Provide the (X, Y) coordinate of the cell's center where the given text is located.  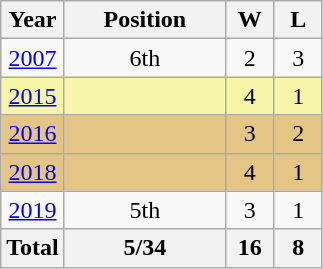
W (250, 20)
5th (144, 210)
2016 (33, 134)
5/34 (144, 248)
Total (33, 248)
L (298, 20)
2018 (33, 172)
Position (144, 20)
6th (144, 58)
2007 (33, 58)
16 (250, 248)
2019 (33, 210)
2015 (33, 96)
Year (33, 20)
8 (298, 248)
